Return the [x, y] coordinate for the center point of the cell that contains the specified text.  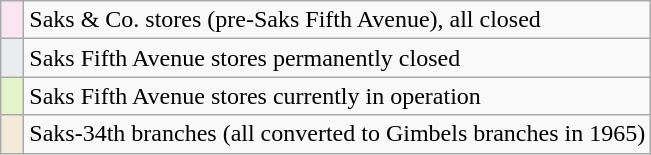
Saks Fifth Avenue stores currently in operation [338, 96]
Saks & Co. stores (pre-Saks Fifth Avenue), all closed [338, 20]
Saks-34th branches (all converted to Gimbels branches in 1965) [338, 134]
Saks Fifth Avenue stores permanently closed [338, 58]
